Scan for the cell matching the given text and deliver its [x, y] coordinate at center. 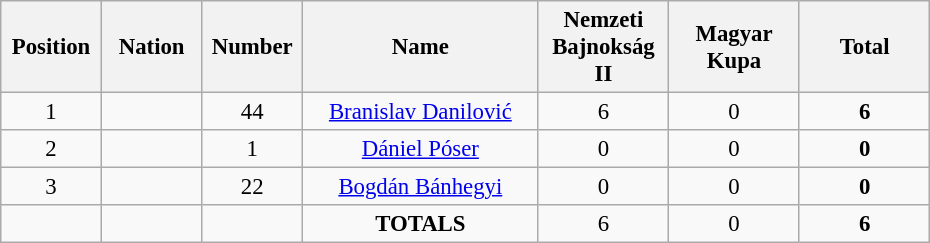
Number [252, 47]
Total [864, 47]
22 [252, 187]
44 [252, 112]
3 [52, 187]
Dániel Póser [421, 149]
Name [421, 47]
Branislav Danilović [421, 112]
2 [52, 149]
Bogdán Bánhegyi [421, 187]
Magyar Kupa [734, 47]
TOTALS [421, 224]
Position [52, 47]
Nemzeti Bajnokság II [604, 47]
Nation [152, 47]
